Determine the (X, Y) coordinate at the center of the cell enclosing the given text.  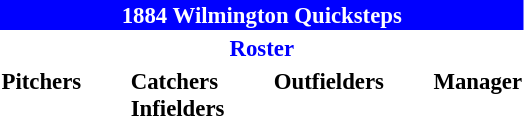
Roster (262, 48)
1884 Wilmington Quicksteps (262, 15)
